Capture the cell that displays the provided text and extract its (X, Y) central coordinate. 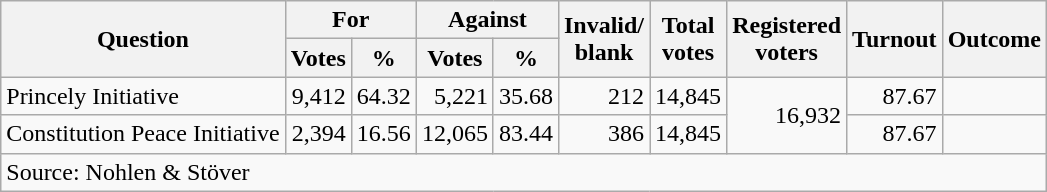
Outcome (994, 39)
9,412 (318, 96)
Against (487, 20)
Princely Initiative (143, 96)
Registeredvoters (787, 39)
Question (143, 39)
Source: Nohlen & Stöver (524, 172)
Turnout (895, 39)
Totalvotes (688, 39)
212 (604, 96)
5,221 (454, 96)
For (350, 20)
386 (604, 134)
12,065 (454, 134)
Invalid/blank (604, 39)
16.56 (384, 134)
Constitution Peace Initiative (143, 134)
35.68 (526, 96)
83.44 (526, 134)
2,394 (318, 134)
64.32 (384, 96)
16,932 (787, 115)
